Provide the (X, Y) coordinate of the cell's center where the given text is located.  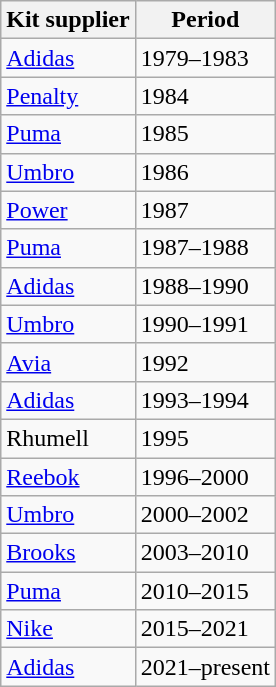
2003–2010 (205, 553)
1986 (205, 172)
2000–2002 (205, 515)
1987–1988 (205, 248)
Rhumell (68, 438)
2010–2015 (205, 591)
1996–2000 (205, 477)
Nike (68, 629)
1988–1990 (205, 286)
1979–1983 (205, 58)
Avia (68, 362)
Brooks (68, 553)
Kit supplier (68, 20)
1987 (205, 210)
1993–1994 (205, 400)
Penalty (68, 96)
Power (68, 210)
1992 (205, 362)
1995 (205, 438)
1985 (205, 134)
1990–1991 (205, 324)
2021–present (205, 667)
Reebok (68, 477)
2015–2021 (205, 629)
Period (205, 20)
1984 (205, 96)
